Provide the (x, y) coordinate of the cell's center where the given text is located.  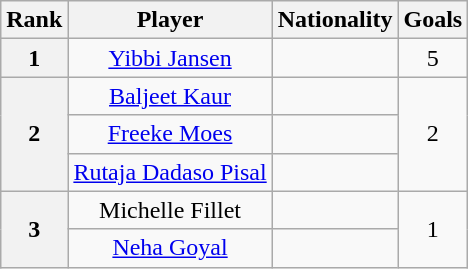
Neha Goyal (170, 248)
Rutaja Dadaso Pisal (170, 172)
Michelle Fillet (170, 210)
5 (433, 58)
3 (34, 229)
Yibbi Jansen (170, 58)
Freeke Moes (170, 134)
Player (170, 20)
Baljeet Kaur (170, 96)
Nationality (335, 20)
Rank (34, 20)
Goals (433, 20)
